Extract the (x, y) coordinate from the center of the cell holding the provided text.  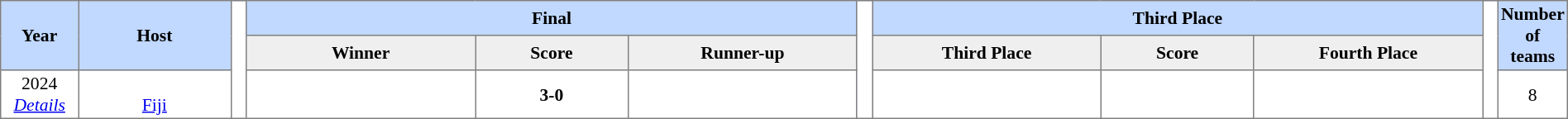
Winner (361, 53)
Year (40, 36)
Fiji (155, 94)
2024 Details (40, 94)
8 (1532, 94)
Final (552, 18)
Runner-up (743, 53)
Host (155, 36)
3-0 (551, 94)
Number of teams (1532, 36)
Fourth Place (1368, 53)
